Locate the cell with the specified text and output its (X, Y) center coordinate. 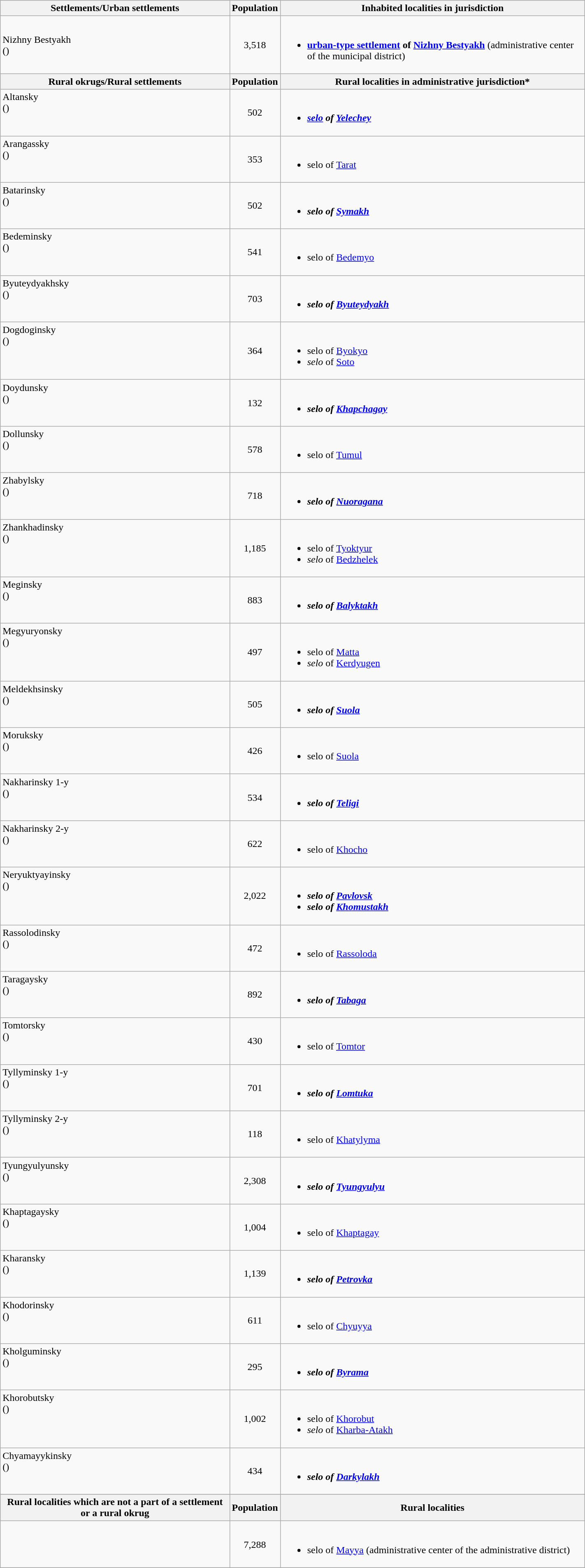
Inhabited localities in jurisdiction (432, 8)
selo of Chyuyya (432, 1320)
Doydunsky() (115, 402)
364 (255, 351)
1,004 (255, 1227)
1,185 (255, 548)
Nakharinsky 1-y() (115, 798)
132 (255, 402)
selo of Balyktakh (432, 600)
Altansky() (115, 113)
selo of Petrovka (432, 1273)
701 (255, 1087)
1,139 (255, 1273)
selo of Rassoloda (432, 948)
selo of Byrama (432, 1367)
selo of Tumul (432, 449)
Tyungyulyunsky() (115, 1180)
selo of Tabaga (432, 994)
Tomtorsky() (115, 1041)
selo of Nuoragana (432, 496)
selo of Darkylakh (432, 1471)
Kholguminsky() (115, 1367)
selo of Tyungyulyu (432, 1180)
883 (255, 600)
541 (255, 252)
434 (255, 1471)
selo of Tyoktyurselo of Bedzhelek (432, 548)
Kharansky() (115, 1273)
Rural localities (432, 1508)
2,308 (255, 1180)
Nizhny Bestyakh() (115, 45)
295 (255, 1367)
Khorobutsky() (115, 1419)
353 (255, 159)
selo of Khocho (432, 844)
497 (255, 652)
Settlements/Urban settlements (115, 8)
703 (255, 299)
Megyuryonsky() (115, 652)
selo of Symakh (432, 206)
Chyamayykinsky() (115, 1471)
472 (255, 948)
Nakharinsky 2-y() (115, 844)
1,002 (255, 1419)
selo of Khorobutselo of Kharba-Atakh (432, 1419)
Zhankhadinsky() (115, 548)
selo of Teligi (432, 798)
Tyllyminsky 2-y() (115, 1134)
3,518 (255, 45)
2,022 (255, 896)
Khaptagaysky() (115, 1227)
selo of Pavlovskselo of Khomustakh (432, 896)
Rural okrugs/Rural settlements (115, 81)
Meldekhsinsky() (115, 705)
selo of Yelechey (432, 113)
892 (255, 994)
Arangassky() (115, 159)
7,288 (255, 1544)
534 (255, 798)
Tyllyminsky 1-y() (115, 1087)
selo of Byuteydyakh (432, 299)
611 (255, 1320)
Bedeminsky() (115, 252)
Rural localities in administrative jurisdiction* (432, 81)
Dollunsky() (115, 449)
selo of Bedemyo (432, 252)
selo of Khatylyma (432, 1134)
Dogdoginsky() (115, 351)
505 (255, 705)
selo of Mattaselo of Kerdyugen (432, 652)
Khodorinsky() (115, 1320)
430 (255, 1041)
578 (255, 449)
Batarinsky() (115, 206)
426 (255, 751)
622 (255, 844)
urban-type settlement of Nizhny Bestyakh (administrative center of the municipal district) (432, 45)
selo of Tarat (432, 159)
Moruksky() (115, 751)
Byuteydyakhsky() (115, 299)
118 (255, 1134)
718 (255, 496)
selo of Khaptagay (432, 1227)
selo of Khapchagay (432, 402)
Rassolodinsky() (115, 948)
selo of Lomtuka (432, 1087)
Neryuktyayinsky() (115, 896)
Taragaysky() (115, 994)
Rural localities which are not a part of a settlement or a rural okrug (115, 1508)
selo of Tomtor (432, 1041)
Meginsky() (115, 600)
selo of Mayya (administrative center of the administrative district) (432, 1544)
selo of Byokyoselo of Soto (432, 351)
Zhabylsky() (115, 496)
